Provide the [x, y] coordinate of the cell's center where the given text is located.  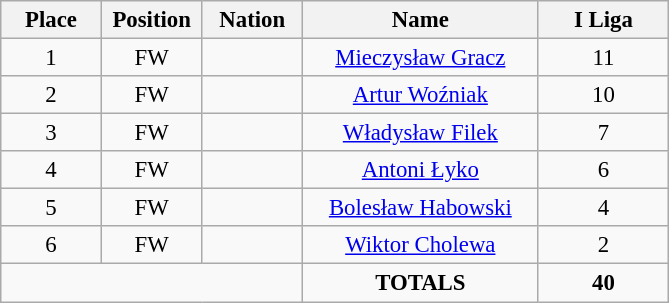
10 [604, 95]
Antoni Łyko [421, 170]
Artur Woźniak [421, 95]
Bolesław Habowski [421, 208]
Position [152, 20]
3 [52, 133]
1 [52, 58]
40 [604, 283]
Nation [252, 20]
11 [604, 58]
TOTALS [421, 283]
Wiktor Cholewa [421, 245]
Władysław Filek [421, 133]
7 [604, 133]
Name [421, 20]
I Liga [604, 20]
5 [52, 208]
Mieczysław Gracz [421, 58]
Place [52, 20]
